Detect which cell encompasses the target text, then output its [x, y] center coordinate. 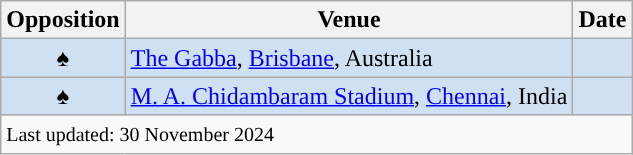
Last updated: 30 November 2024 [316, 134]
Opposition [63, 20]
Date [602, 20]
Venue [349, 20]
M. A. Chidambaram Stadium, Chennai, India [349, 96]
The Gabba, Brisbane, Australia [349, 58]
